Output the (X, Y) coordinate of the center of the cell containing the given text.  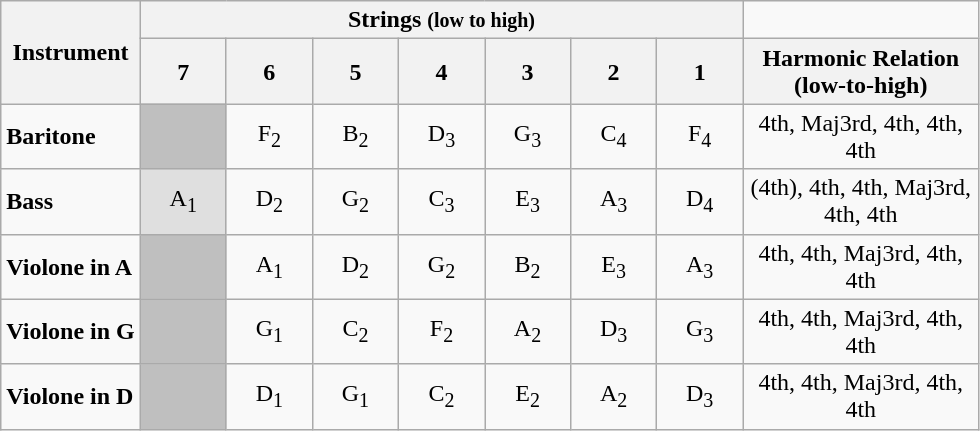
D1 (269, 396)
(4th), 4th, 4th, Maj3rd, 4th, 4th (861, 202)
Violone in A (71, 266)
D4 (700, 202)
C4 (614, 136)
Violone in D (71, 396)
7 (183, 72)
4th, Maj3rd, 4th, 4th, 4th (861, 136)
Baritone (71, 136)
Strings (low to high) (441, 20)
6 (269, 72)
5 (355, 72)
3 (528, 72)
E2 (528, 396)
1 (700, 72)
Bass (71, 202)
Harmonic Relation (low-to-high) (861, 72)
F4 (700, 136)
Violone in G (71, 332)
C3 (441, 202)
2 (614, 72)
4 (441, 72)
Instrument (71, 52)
